Return the (x, y) coordinate for the center point of the cell that contains the specified text.  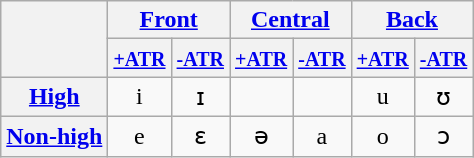
ə (262, 136)
Front (169, 20)
High (54, 97)
Non-high (54, 136)
e (140, 136)
ɪ (200, 97)
ɔ (443, 136)
o (382, 136)
u (382, 97)
Back (412, 20)
ʊ (443, 97)
i (140, 97)
Central (291, 20)
a (322, 136)
ɛ (200, 136)
